Locate the cell with the specified text and output its (X, Y) center coordinate. 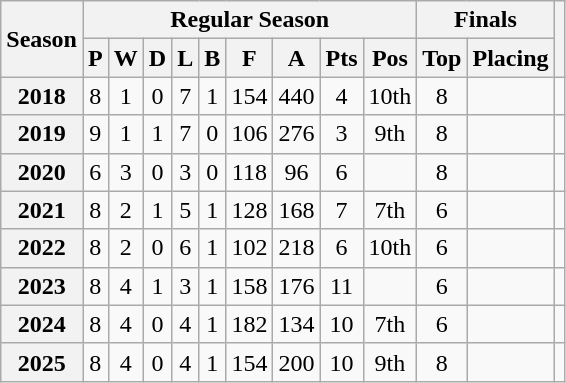
9 (95, 134)
2020 (42, 172)
96 (296, 172)
F (250, 58)
440 (296, 96)
Finals (486, 20)
Top (442, 58)
134 (296, 324)
A (296, 58)
176 (296, 286)
2021 (42, 210)
276 (296, 134)
2022 (42, 248)
2025 (42, 362)
182 (250, 324)
106 (250, 134)
Season (42, 39)
W (126, 58)
B (212, 58)
Pos (390, 58)
128 (250, 210)
5 (186, 210)
P (95, 58)
D (157, 58)
Placing (510, 58)
158 (250, 286)
118 (250, 172)
Regular Season (249, 20)
11 (342, 286)
2018 (42, 96)
2023 (42, 286)
2024 (42, 324)
168 (296, 210)
102 (250, 248)
200 (296, 362)
218 (296, 248)
L (186, 58)
2019 (42, 134)
Pts (342, 58)
